For the text-containing cell, return its midpoint in [X, Y] coordinate format. 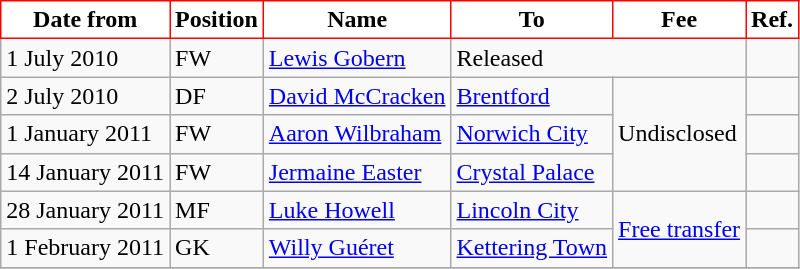
Jermaine Easter [357, 172]
2 July 2010 [86, 96]
Free transfer [680, 229]
Name [357, 20]
Ref. [772, 20]
Norwich City [532, 134]
David McCracken [357, 96]
Undisclosed [680, 134]
Luke Howell [357, 210]
Willy Guéret [357, 248]
Date from [86, 20]
1 February 2011 [86, 248]
MF [217, 210]
28 January 2011 [86, 210]
Fee [680, 20]
Lincoln City [532, 210]
Position [217, 20]
1 July 2010 [86, 58]
Released [598, 58]
Kettering Town [532, 248]
Aaron Wilbraham [357, 134]
GK [217, 248]
DF [217, 96]
Crystal Palace [532, 172]
Brentford [532, 96]
Lewis Gobern [357, 58]
14 January 2011 [86, 172]
To [532, 20]
1 January 2011 [86, 134]
